Detect which cell encompasses the target text, then output its (x, y) center coordinate. 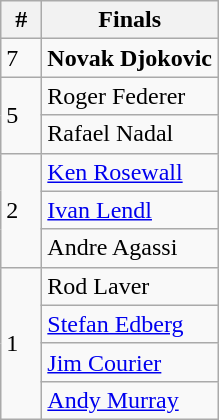
Rod Laver (130, 286)
Finals (130, 20)
7 (22, 58)
Ken Rosewall (130, 172)
Stefan Edberg (130, 324)
Ivan Lendl (130, 210)
# (22, 20)
2 (22, 210)
5 (22, 115)
Roger Federer (130, 96)
Andre Agassi (130, 248)
Jim Courier (130, 362)
Novak Djokovic (130, 58)
Andy Murray (130, 400)
1 (22, 343)
Rafael Nadal (130, 134)
